Extract the (x, y) coordinate from the center of the cell holding the provided text.  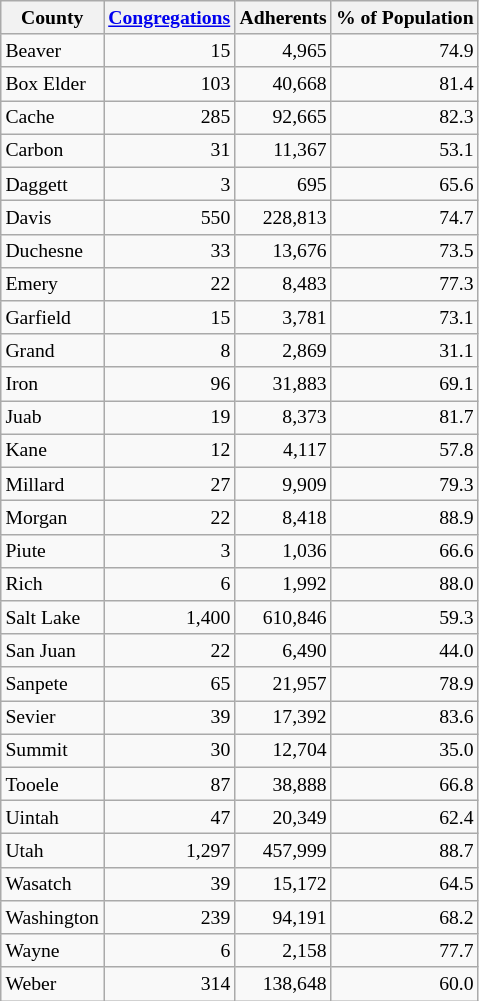
Garfield (52, 318)
20,349 (283, 818)
285 (170, 118)
2,869 (283, 350)
4,965 (283, 50)
65.6 (404, 184)
Wayne (52, 950)
92,665 (283, 118)
610,846 (283, 618)
74.7 (404, 218)
15,172 (283, 884)
57.8 (404, 450)
Juab (52, 418)
Utah (52, 850)
60.0 (404, 984)
Morgan (52, 518)
County (52, 18)
66.8 (404, 784)
81.4 (404, 84)
San Juan (52, 650)
82.3 (404, 118)
Sevier (52, 718)
Grand (52, 350)
2,158 (283, 950)
27 (170, 484)
228,813 (283, 218)
4,117 (283, 450)
17,392 (283, 718)
Uintah (52, 818)
31 (170, 150)
457,999 (283, 850)
Congregations (170, 18)
83.6 (404, 718)
74.9 (404, 50)
47 (170, 818)
62.4 (404, 818)
1,400 (170, 618)
88.7 (404, 850)
13,676 (283, 250)
33 (170, 250)
8,483 (283, 284)
3,781 (283, 318)
44.0 (404, 650)
Millard (52, 484)
21,957 (283, 684)
Beaver (52, 50)
Rich (52, 584)
81.7 (404, 418)
35.0 (404, 750)
Tooele (52, 784)
78.9 (404, 684)
31.1 (404, 350)
77.3 (404, 284)
138,648 (283, 984)
8,373 (283, 418)
31,883 (283, 384)
19 (170, 418)
96 (170, 384)
66.6 (404, 550)
40,668 (283, 84)
Daggett (52, 184)
88.9 (404, 518)
65 (170, 684)
Weber (52, 984)
Iron (52, 384)
Davis (52, 218)
103 (170, 84)
12 (170, 450)
Adherents (283, 18)
30 (170, 750)
8,418 (283, 518)
Duchesne (52, 250)
64.5 (404, 884)
239 (170, 918)
1,992 (283, 584)
Piute (52, 550)
Cache (52, 118)
68.2 (404, 918)
Emery (52, 284)
1,297 (170, 850)
79.3 (404, 484)
695 (283, 184)
69.1 (404, 384)
12,704 (283, 750)
% of Population (404, 18)
11,367 (283, 150)
88.0 (404, 584)
73.5 (404, 250)
314 (170, 984)
Box Elder (52, 84)
73.1 (404, 318)
8 (170, 350)
Washington (52, 918)
Wasatch (52, 884)
Carbon (52, 150)
550 (170, 218)
59.3 (404, 618)
Salt Lake (52, 618)
77.7 (404, 950)
87 (170, 784)
53.1 (404, 150)
Sanpete (52, 684)
6,490 (283, 650)
94,191 (283, 918)
9,909 (283, 484)
Summit (52, 750)
Kane (52, 450)
38,888 (283, 784)
1,036 (283, 550)
